Identify which cell holds the provided text, then report its [x, y] central coordinate. 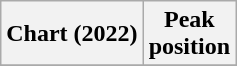
Peakposition [189, 34]
Chart (2022) [72, 34]
